Output the (X, Y) coordinate of the center of the cell containing the given text.  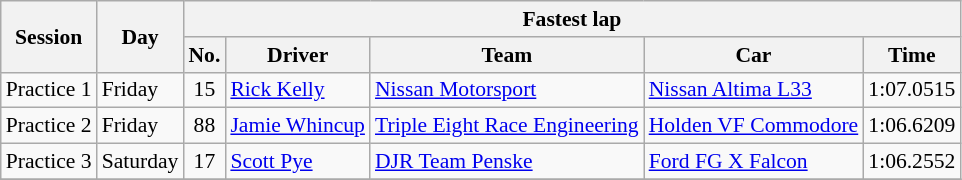
Nissan Altima L33 (754, 90)
Nissan Motorsport (507, 90)
1:06.2552 (912, 162)
Driver (298, 55)
Scott Pye (298, 162)
Holden VF Commodore (754, 126)
Fastest lap (572, 19)
1:06.6209 (912, 126)
DJR Team Penske (507, 162)
No. (204, 55)
Time (912, 55)
Saturday (140, 162)
Practice 1 (49, 90)
17 (204, 162)
Practice 3 (49, 162)
1:07.0515 (912, 90)
Session (49, 36)
Triple Eight Race Engineering (507, 126)
Practice 2 (49, 126)
Rick Kelly (298, 90)
88 (204, 126)
Ford FG X Falcon (754, 162)
Team (507, 55)
15 (204, 90)
Car (754, 55)
Day (140, 36)
Jamie Whincup (298, 126)
